Capture the cell that displays the provided text and extract its (X, Y) central coordinate. 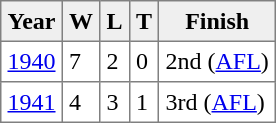
Finish (218, 21)
1940 (32, 61)
L (115, 21)
Year (32, 21)
W (81, 21)
7 (81, 61)
3 (115, 102)
2 (115, 61)
1 (144, 102)
T (144, 21)
1941 (32, 102)
0 (144, 61)
3rd (AFL) (218, 102)
2nd (AFL) (218, 61)
4 (81, 102)
